Determine the (x, y) coordinate at the center of the cell enclosing the given text.  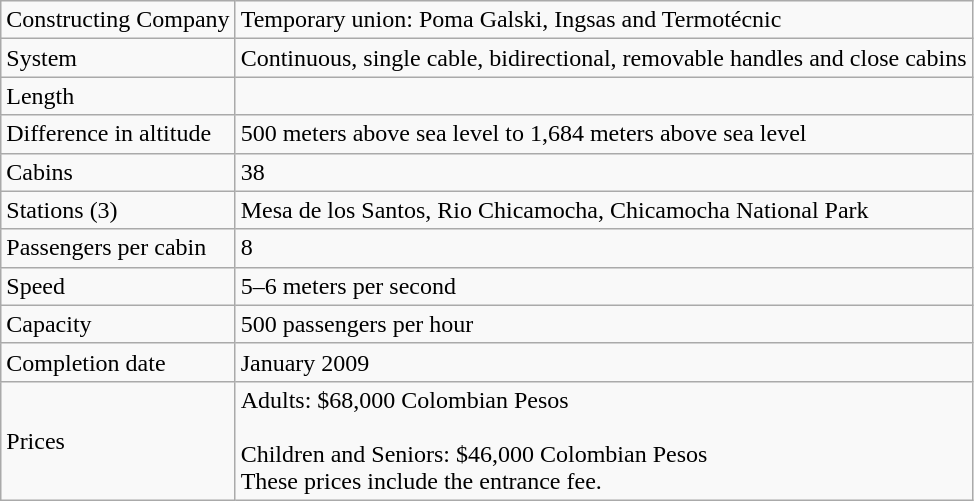
Continuous, single cable, bidirectional, removable handles and close cabins (604, 58)
January 2009 (604, 362)
8 (604, 248)
5–6 meters per second (604, 286)
Passengers per cabin (118, 248)
Prices (118, 440)
Completion date (118, 362)
Speed (118, 286)
500 meters above sea level to 1,684 meters above sea level (604, 134)
Difference in altitude (118, 134)
Capacity (118, 324)
System (118, 58)
500 passengers per hour (604, 324)
Adults: $68,000 Colombian PesosChildren and Seniors: $46,000 Colombian Pesos These prices include the entrance fee. (604, 440)
Length (118, 96)
Constructing Company (118, 20)
Cabins (118, 172)
Stations (3) (118, 210)
Temporary union: Poma Galski, Ingsas and Termotécnic (604, 20)
Mesa de los Santos, Rio Chicamocha, Chicamocha National Park (604, 210)
38 (604, 172)
